Detect which cell encompasses the target text, then output its [x, y] center coordinate. 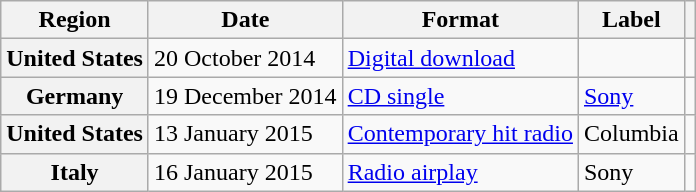
20 October 2014 [245, 58]
13 January 2015 [245, 134]
Germany [75, 96]
Label [631, 20]
Region [75, 20]
16 January 2015 [245, 172]
Columbia [631, 134]
Italy [75, 172]
Date [245, 20]
19 December 2014 [245, 96]
Contemporary hit radio [460, 134]
Format [460, 20]
Digital download [460, 58]
Radio airplay [460, 172]
CD single [460, 96]
